Return (x, y) of the center of cell containing provided text 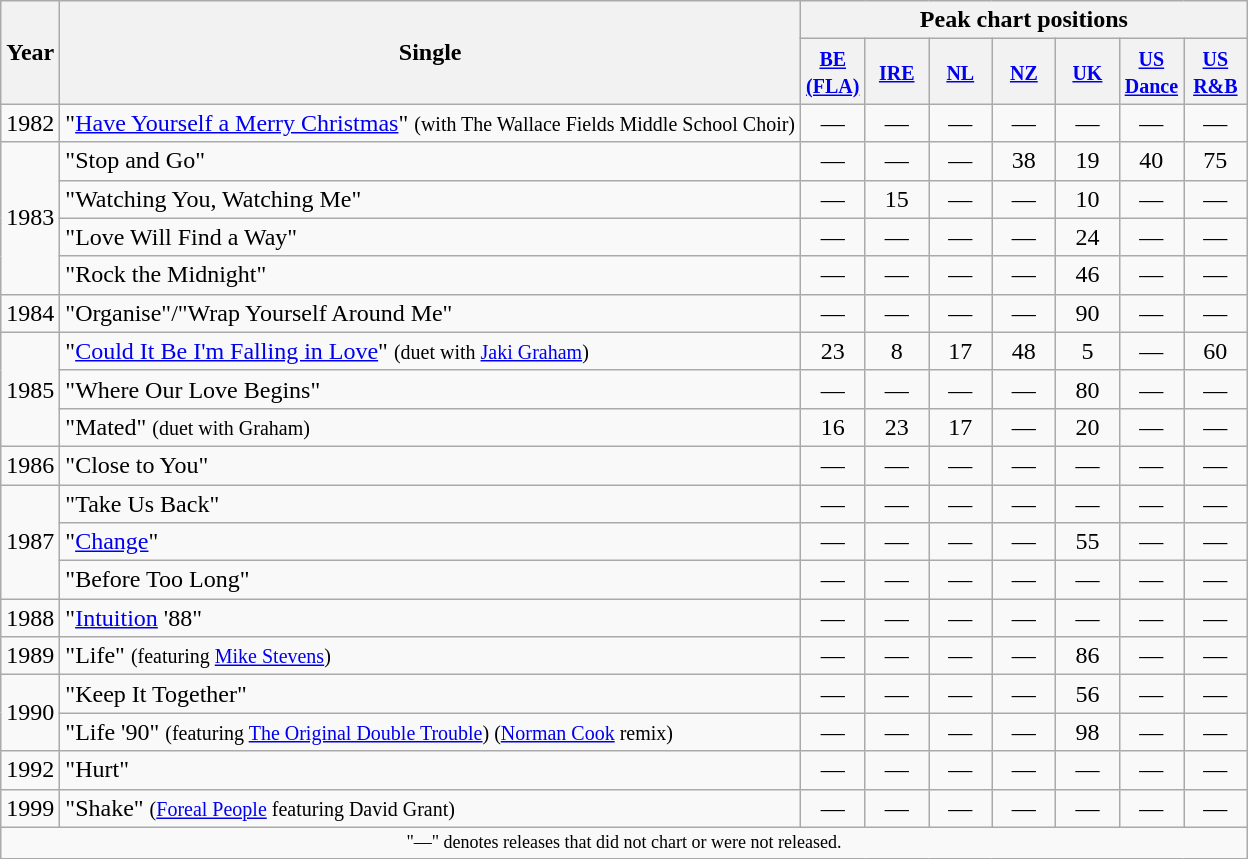
1987 (30, 541)
1992 (30, 770)
75 (1216, 161)
"Could It Be I'm Falling in Love" (duet with Jaki Graham) (430, 351)
5 (1088, 351)
"Intuition '88" (430, 618)
"Where Our Love Begins" (430, 389)
40 (1151, 161)
UK (1088, 72)
NL (960, 72)
NZ (1024, 72)
20 (1088, 427)
15 (897, 199)
38 (1024, 161)
"Life '90" (featuring The Original Double Trouble) (Norman Cook remix) (430, 732)
"Love Will Find a Way" (430, 237)
"Close to You" (430, 465)
55 (1088, 542)
"Rock the Midnight" (430, 275)
"Keep It Together" (430, 694)
Year (30, 52)
"—" denotes releases that did not chart or were not released. (624, 842)
10 (1088, 199)
86 (1088, 656)
1988 (30, 618)
"Change" (430, 542)
1983 (30, 218)
90 (1088, 313)
"Stop and Go" (430, 161)
1985 (30, 389)
48 (1024, 351)
Peak chart positions (1024, 20)
16 (833, 427)
60 (1216, 351)
"Mated" (duet with Graham) (430, 427)
24 (1088, 237)
56 (1088, 694)
46 (1088, 275)
"Organise"/"Wrap Yourself Around Me" (430, 313)
"Watching You, Watching Me" (430, 199)
IRE (897, 72)
"Shake" (Foreal People featuring David Grant) (430, 808)
1986 (30, 465)
1984 (30, 313)
"Life" (featuring Mike Stevens) (430, 656)
1989 (30, 656)
US Dance (1151, 72)
BE (FLA) (833, 72)
1990 (30, 713)
"Hurt" (430, 770)
"Before Too Long" (430, 580)
80 (1088, 389)
1982 (30, 123)
19 (1088, 161)
98 (1088, 732)
"Have Yourself a Merry Christmas" (with The Wallace Fields Middle School Choir) (430, 123)
8 (897, 351)
"Take Us Back" (430, 503)
US R&B (1216, 72)
Single (430, 52)
1999 (30, 808)
